Scan for the cell matching the given text and deliver its (x, y) coordinate at center. 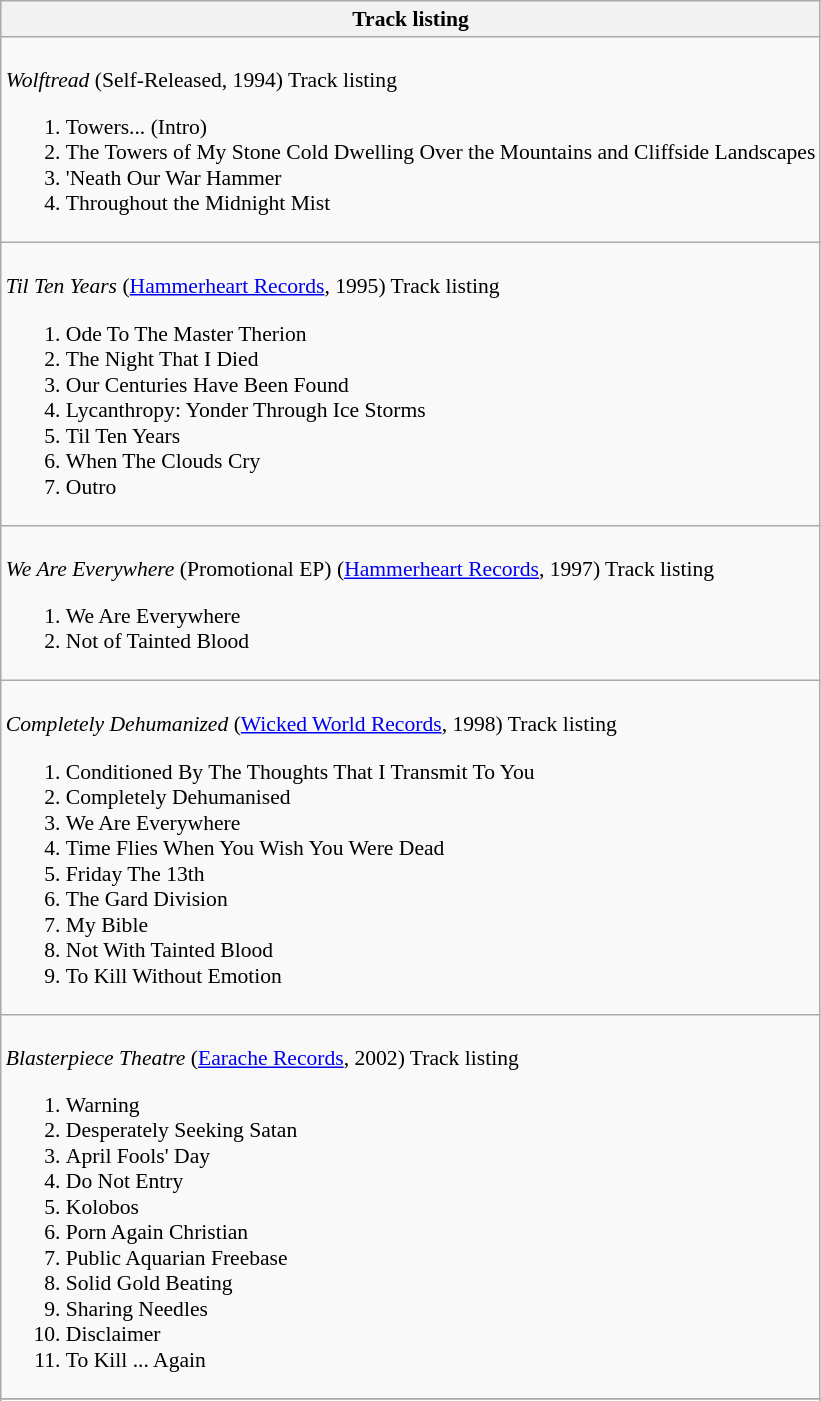
We Are Everywhere (Promotional EP) (Hammerheart Records, 1997) Track listingWe Are EverywhereNot of Tainted Blood (411, 604)
Track listing (411, 19)
